Identify which cell holds the provided text, then report its [x, y] central coordinate. 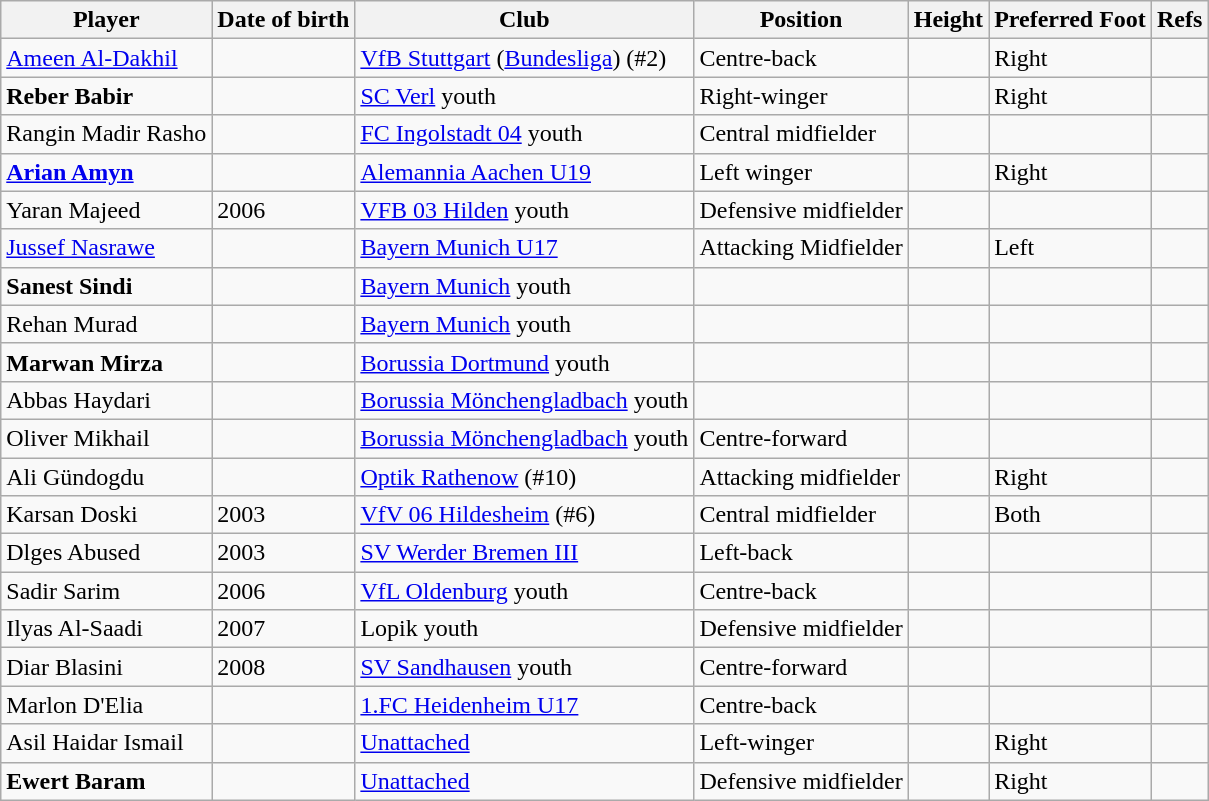
Ewert Baram [106, 781]
Dlges Abused [106, 553]
Height [948, 20]
Rehan Murad [106, 324]
Oliver Mikhail [106, 438]
Lopik youth [524, 629]
Date of birth [284, 20]
Borussia Dortmund youth [524, 362]
Sanest Sindi [106, 286]
VfB Stuttgart (Bundesliga) (#2) [524, 58]
Position [801, 20]
SC Verl youth [524, 96]
Attacking midfielder [801, 477]
Rangin Madir Rasho [106, 134]
Player [106, 20]
Ali Gündogdu [106, 477]
Attacking Midfielder [801, 248]
2008 [284, 667]
Club [524, 20]
SV Werder Bremen III [524, 553]
VfV 06 Hildesheim (#6) [524, 515]
Right-winger [801, 96]
Ilyas Al-Saadi [106, 629]
2007 [284, 629]
Asil Haidar Ismail [106, 743]
Left-back [801, 553]
Yaran Majeed [106, 210]
1.FC Heidenheim U17 [524, 705]
Diar Blasini [106, 667]
Jussef Nasrawe [106, 248]
Marwan Mirza [106, 362]
FC Ingolstadt 04 youth [524, 134]
Left-winger [801, 743]
Optik Rathenow (#10) [524, 477]
Ameen Al-Dakhil [106, 58]
Marlon D'Elia [106, 705]
Refs [1179, 20]
VFB 03 Hilden youth [524, 210]
Both [1070, 515]
VfL Oldenburg youth [524, 591]
SV Sandhausen youth [524, 667]
Bayern Munich U17 [524, 248]
Reber Babir [106, 96]
Preferred Foot [1070, 20]
Left [1070, 248]
Arian Amyn [106, 172]
Abbas Haydari [106, 400]
Alemannia Aachen U19 [524, 172]
Left winger [801, 172]
Sadir Sarim [106, 591]
Karsan Doski [106, 515]
